Scan for the cell matching the given text and deliver its (x, y) coordinate at center. 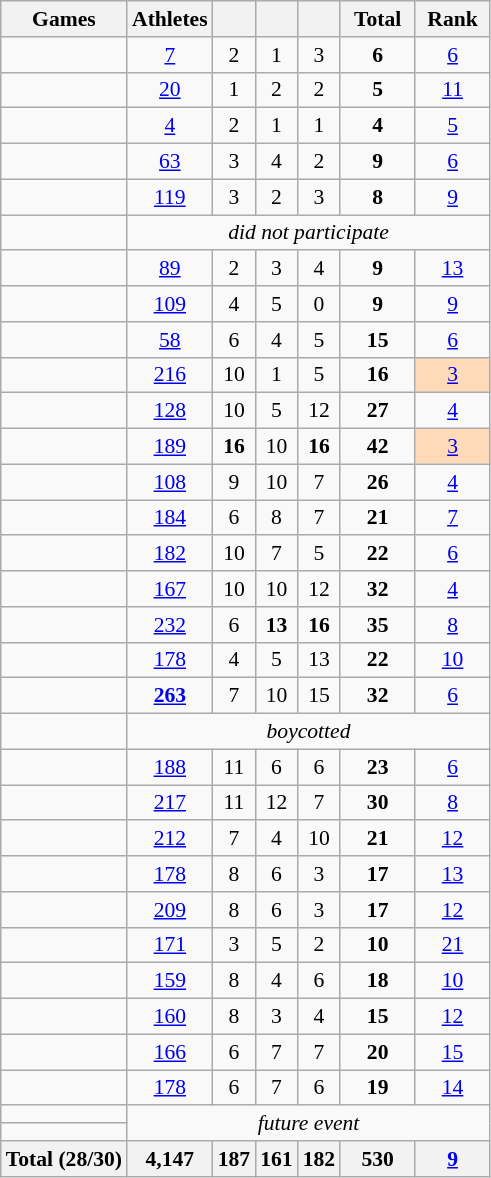
108 (170, 482)
Total (28/30) (64, 1159)
263 (170, 696)
did not participate (308, 233)
166 (170, 1052)
530 (378, 1159)
boycotted (308, 732)
27 (378, 411)
63 (170, 162)
26 (378, 482)
23 (378, 767)
161 (276, 1159)
171 (170, 945)
0 (320, 304)
Total (378, 19)
89 (170, 269)
188 (170, 767)
Rank (452, 19)
35 (378, 625)
19 (378, 1088)
167 (170, 589)
30 (378, 803)
159 (170, 981)
4,147 (170, 1159)
209 (170, 910)
Athletes (170, 19)
212 (170, 839)
184 (170, 518)
216 (170, 375)
42 (378, 447)
217 (170, 803)
109 (170, 304)
18 (378, 981)
187 (234, 1159)
14 (452, 1088)
58 (170, 340)
128 (170, 411)
160 (170, 1017)
189 (170, 447)
Games (64, 19)
232 (170, 625)
119 (170, 197)
future event (308, 1124)
